Provide the [x, y] coordinate of the cell's center where the given text is located.  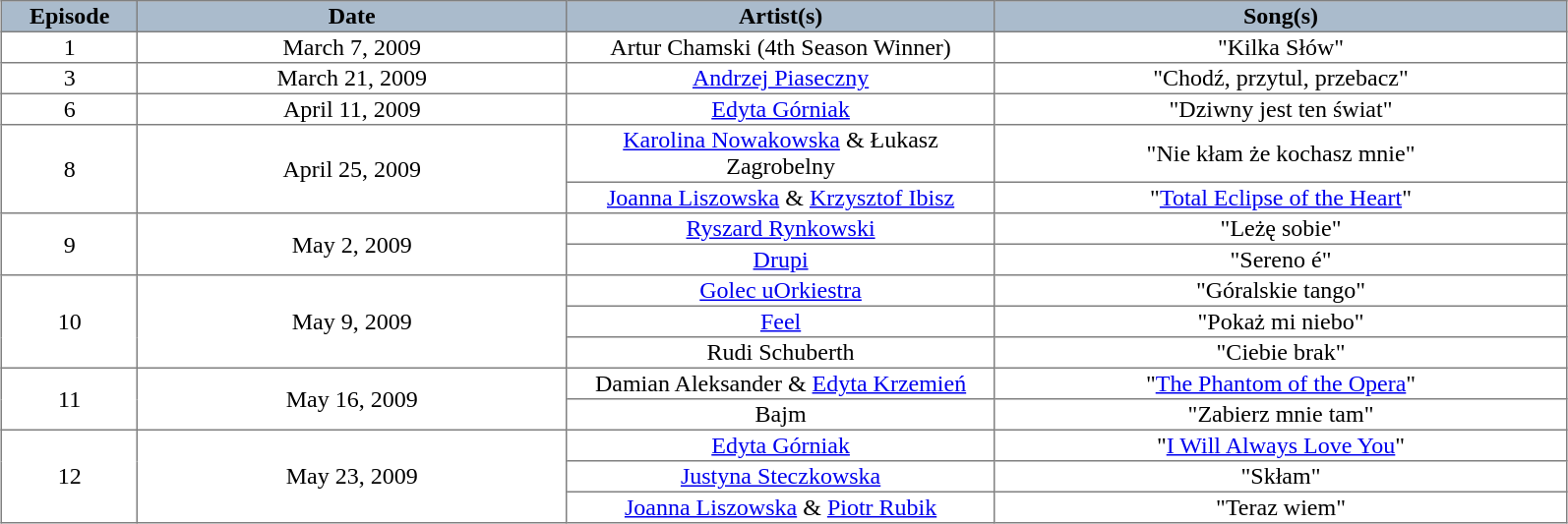
1 [69, 47]
May 2, 2009 [352, 244]
"Nie kłam że kochasz mnie" [1281, 153]
May 23, 2009 [352, 476]
"Leżę sobie" [1281, 229]
8 [69, 169]
March 7, 2009 [352, 47]
"Ciebie brak" [1281, 353]
Andrzej Piaseczny [781, 79]
April 11, 2009 [352, 109]
March 21, 2009 [352, 79]
Joanna Liszowska & Piotr Rubik [781, 507]
"Total Eclipse of the Heart" [1281, 198]
Feel [781, 321]
6 [69, 109]
Artur Chamski (4th Season Winner) [781, 47]
"Zabierz mnie tam" [1281, 415]
11 [69, 399]
Bajm [781, 415]
"Góralskie tango" [1281, 291]
"The Phantom of the Opera" [1281, 383]
"I Will Always Love You" [1281, 445]
May 16, 2009 [352, 399]
Karolina Nowakowska & Łukasz Zagrobelny [781, 153]
Song(s) [1281, 17]
Justyna Steczkowska [781, 477]
Golec uOrkiestra [781, 291]
Ryszard Rynkowski [781, 229]
3 [69, 79]
Episode [69, 17]
"Chodź, przytul, przebacz" [1281, 79]
9 [69, 244]
Drupi [781, 260]
Rudi Schuberth [781, 353]
"Kilka Słów" [1281, 47]
"Pokaż mi niebo" [1281, 321]
"Sereno é" [1281, 260]
April 25, 2009 [352, 169]
Date [352, 17]
May 9, 2009 [352, 321]
"Skłam" [1281, 477]
"Dziwny jest ten świat" [1281, 109]
"Teraz wiem" [1281, 507]
10 [69, 321]
12 [69, 476]
Artist(s) [781, 17]
Joanna Liszowska & Krzysztof Ibisz [781, 198]
Damian Aleksander & Edyta Krzemień [781, 383]
